Find where the given text appears and provide that cell's center as [x, y] coordinate. 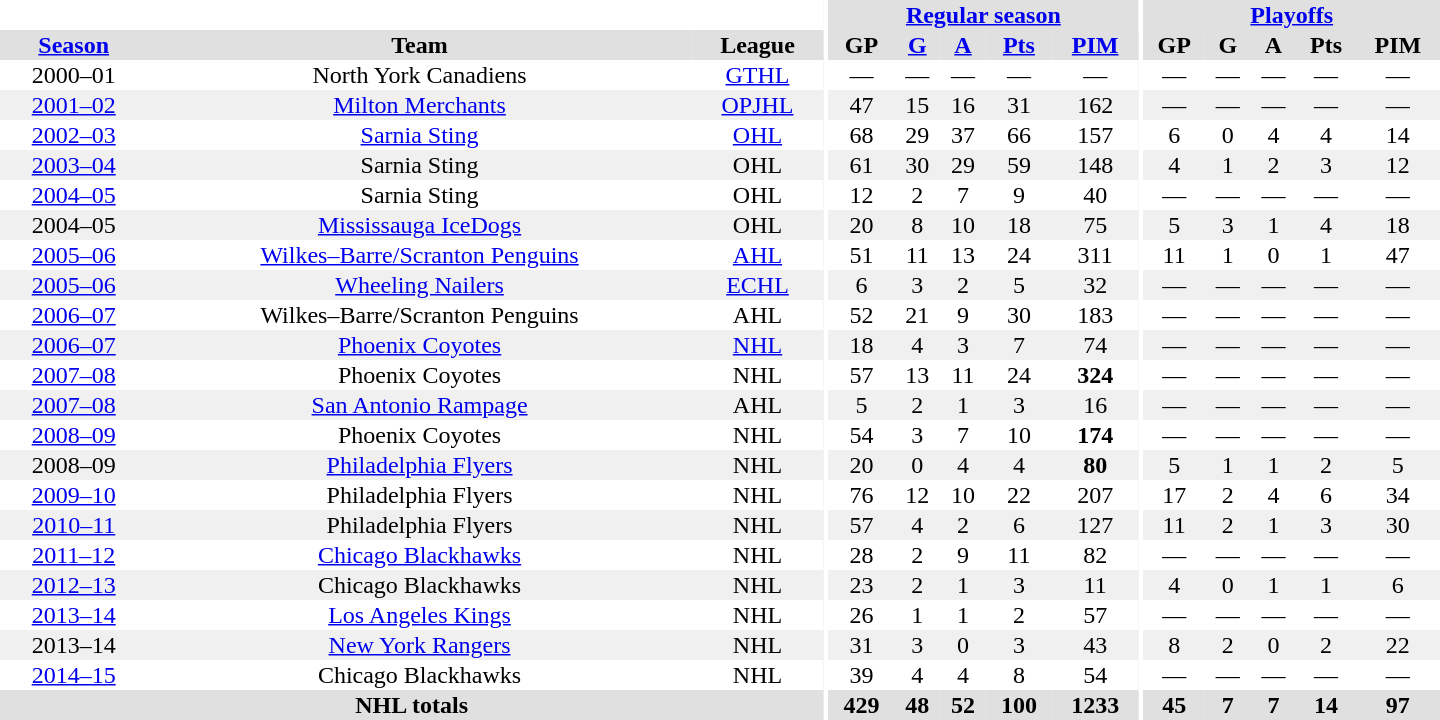
NHL totals [412, 705]
Wheeling Nailers [419, 285]
68 [861, 135]
74 [1095, 345]
429 [861, 705]
51 [861, 255]
Regular season [983, 15]
39 [861, 675]
21 [917, 315]
32 [1095, 285]
34 [1398, 495]
15 [917, 105]
2000–01 [74, 75]
League [758, 45]
2011–12 [74, 555]
2001–02 [74, 105]
48 [917, 705]
45 [1174, 705]
207 [1095, 495]
80 [1095, 465]
Season [74, 45]
324 [1095, 375]
61 [861, 165]
North York Canadiens [419, 75]
GTHL [758, 75]
1233 [1095, 705]
23 [861, 585]
37 [963, 135]
127 [1095, 525]
183 [1095, 315]
OPJHL [758, 105]
157 [1095, 135]
311 [1095, 255]
2002–03 [74, 135]
59 [1019, 165]
40 [1095, 195]
2014–15 [74, 675]
2010–11 [74, 525]
26 [861, 615]
100 [1019, 705]
2012–13 [74, 585]
2009–10 [74, 495]
148 [1095, 165]
97 [1398, 705]
28 [861, 555]
San Antonio Rampage [419, 405]
Mississauga IceDogs [419, 225]
New York Rangers [419, 645]
75 [1095, 225]
ECHL [758, 285]
2003–04 [74, 165]
43 [1095, 645]
17 [1174, 495]
Team [419, 45]
174 [1095, 435]
Milton Merchants [419, 105]
76 [861, 495]
Los Angeles Kings [419, 615]
82 [1095, 555]
Playoffs [1292, 15]
162 [1095, 105]
66 [1019, 135]
